Pinpoint the cell where the given text exists, returning its (x, y) midpoint coordinate. 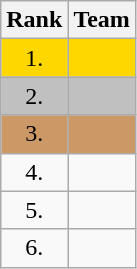
6. (34, 248)
5. (34, 210)
2. (34, 96)
3. (34, 134)
4. (34, 172)
Rank (34, 20)
Team (102, 20)
1. (34, 58)
